Return the (x, y) coordinate for the center point of the cell that contains the specified text.  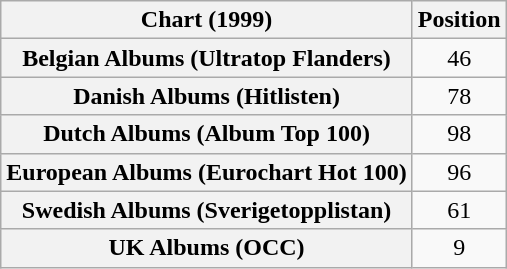
Chart (1999) (207, 20)
Belgian Albums (Ultratop Flanders) (207, 58)
98 (459, 134)
Dutch Albums (Album Top 100) (207, 134)
UK Albums (OCC) (207, 248)
61 (459, 210)
78 (459, 96)
96 (459, 172)
Swedish Albums (Sverigetopplistan) (207, 210)
46 (459, 58)
Danish Albums (Hitlisten) (207, 96)
9 (459, 248)
European Albums (Eurochart Hot 100) (207, 172)
Position (459, 20)
